Provide the (X, Y) coordinate of the cell's center where the given text is located.  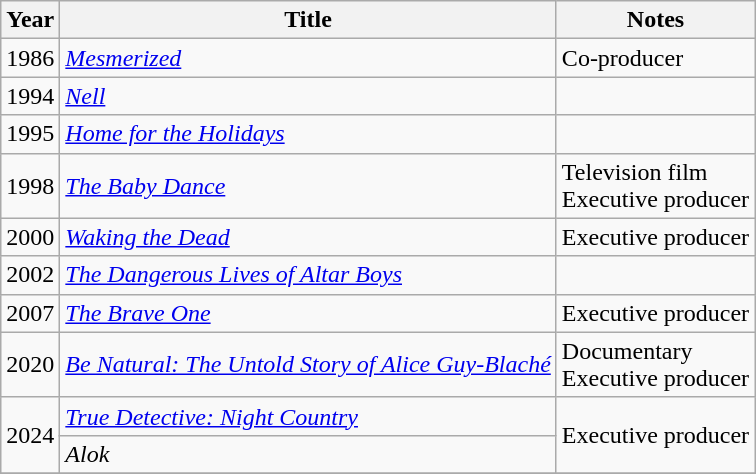
True Detective: Night Country (308, 416)
Be Natural: The Untold Story of Alice Guy-Blaché (308, 364)
2024 (30, 435)
The Dangerous Lives of Altar Boys (308, 275)
Title (308, 20)
1986 (30, 58)
1994 (30, 96)
Mesmerized (308, 58)
Television filmExecutive producer (655, 186)
Waking the Dead (308, 237)
1995 (30, 134)
Co-producer (655, 58)
Year (30, 20)
2020 (30, 364)
2007 (30, 313)
Home for the Holidays (308, 134)
DocumentaryExecutive producer (655, 364)
The Brave One (308, 313)
2002 (30, 275)
2000 (30, 237)
Notes (655, 20)
1998 (30, 186)
Alok (308, 454)
The Baby Dance (308, 186)
Nell (308, 96)
